Capture the cell that displays the provided text and extract its (X, Y) central coordinate. 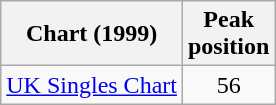
Peakposition (228, 34)
UK Singles Chart (92, 85)
Chart (1999) (92, 34)
56 (228, 85)
